For the text-containing cell, return its midpoint in [x, y] coordinate format. 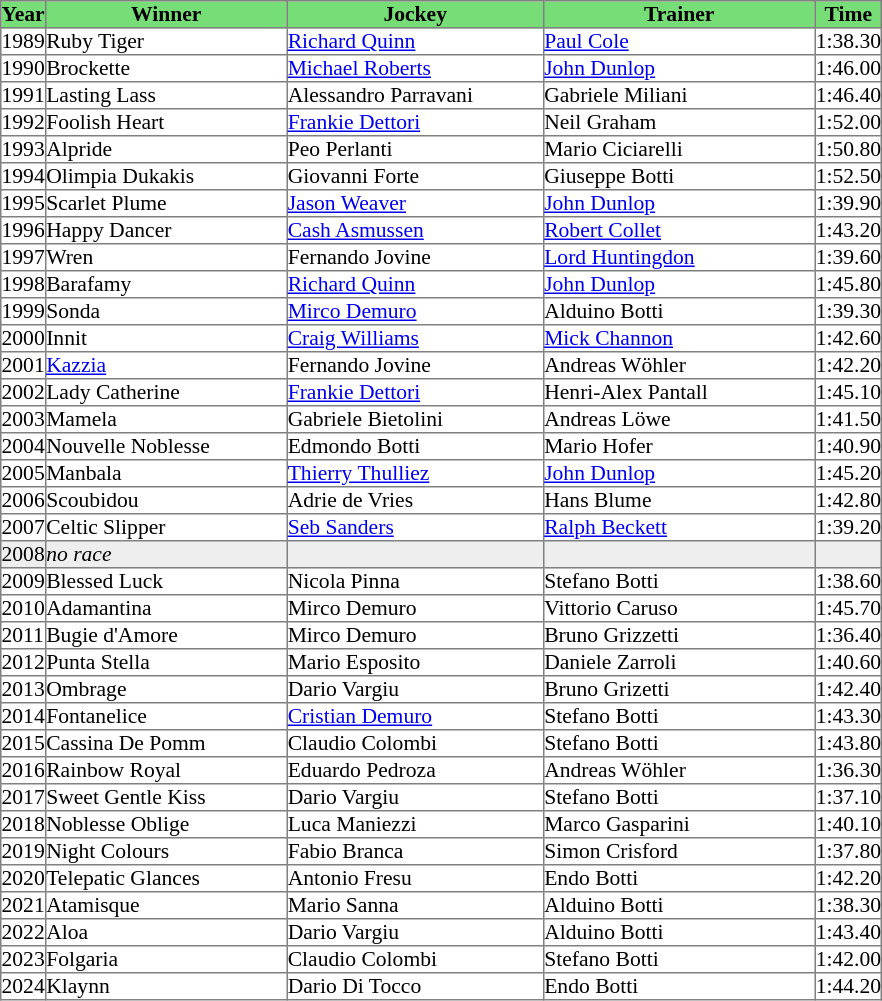
Lasting Lass [166, 96]
1:42.00 [848, 960]
Seb Sanders [415, 528]
Daniele Zarroli [679, 662]
1:42.80 [848, 500]
1:50.80 [848, 150]
2004 [24, 446]
Henri-Alex Pantall [679, 392]
2002 [24, 392]
2019 [24, 852]
1:36.30 [848, 770]
Alpride [166, 150]
1:45.80 [848, 284]
2012 [24, 662]
Cassina De Pomm [166, 744]
1989 [24, 42]
Jason Weaver [415, 204]
1:52.00 [848, 122]
2000 [24, 338]
Klaynn [166, 986]
Bruno Grizetti [679, 690]
Trainer [679, 14]
Cristian Demuro [415, 716]
1:36.40 [848, 636]
Wren [166, 258]
Paul Cole [679, 42]
1996 [24, 230]
Giuseppe Botti [679, 176]
Robert Collet [679, 230]
Gabriele Miliani [679, 96]
1:45.20 [848, 474]
1:43.20 [848, 230]
Nicola Pinna [415, 582]
2024 [24, 986]
2023 [24, 960]
1:37.10 [848, 798]
1:52.50 [848, 176]
Bruno Grizzetti [679, 636]
1:37.80 [848, 852]
1991 [24, 96]
Aloa [166, 932]
Manbala [166, 474]
Adrie de Vries [415, 500]
2005 [24, 474]
2021 [24, 906]
2001 [24, 366]
1:46.00 [848, 68]
1994 [24, 176]
Noblesse Oblige [166, 824]
1:45.10 [848, 392]
Mario Sanna [415, 906]
1990 [24, 68]
2006 [24, 500]
1:40.60 [848, 662]
Brockette [166, 68]
1993 [24, 150]
1997 [24, 258]
Jockey [415, 14]
Olimpia Dukakis [166, 176]
Mick Channon [679, 338]
Rainbow Royal [166, 770]
Night Colours [166, 852]
Cash Asmussen [415, 230]
Mario Ciciarelli [679, 150]
1995 [24, 204]
2022 [24, 932]
Year [24, 14]
1:42.60 [848, 338]
Simon Crisford [679, 852]
1:44.20 [848, 986]
Nouvelle Noblesse [166, 446]
Andreas Löwe [679, 420]
1:42.40 [848, 690]
Giovanni Forte [415, 176]
1999 [24, 312]
Alessandro Parravani [415, 96]
Adamantina [166, 608]
1:39.30 [848, 312]
1:39.90 [848, 204]
Mario Hofer [679, 446]
Thierry Thulliez [415, 474]
Luca Maniezzi [415, 824]
Folgaria [166, 960]
Scarlet Plume [166, 204]
Ruby Tiger [166, 42]
Telepatic Glances [166, 878]
2018 [24, 824]
Blessed Luck [166, 582]
1:40.10 [848, 824]
Peo Perlanti [415, 150]
1:39.60 [848, 258]
Atamisque [166, 906]
Bugie d'Amore [166, 636]
Fontanelice [166, 716]
2013 [24, 690]
2015 [24, 744]
1:41.50 [848, 420]
Innit [166, 338]
Antonio Fresu [415, 878]
Marco Gasparini [679, 824]
Ombrage [166, 690]
Barafamy [166, 284]
2009 [24, 582]
1:43.80 [848, 744]
2011 [24, 636]
Time [848, 14]
1:40.90 [848, 446]
Neil Graham [679, 122]
Celtic Slipper [166, 528]
no race [166, 554]
2007 [24, 528]
Eduardo Pedroza [415, 770]
Gabriele Bietolini [415, 420]
2014 [24, 716]
Sweet Gentle Kiss [166, 798]
Foolish Heart [166, 122]
Vittorio Caruso [679, 608]
Craig Williams [415, 338]
Mario Esposito [415, 662]
1:39.20 [848, 528]
2003 [24, 420]
Lord Huntingdon [679, 258]
Kazzia [166, 366]
Hans Blume [679, 500]
Mamela [166, 420]
1:38.60 [848, 582]
1:43.40 [848, 932]
Michael Roberts [415, 68]
2016 [24, 770]
1:46.40 [848, 96]
2010 [24, 608]
1992 [24, 122]
1998 [24, 284]
Scoubidou [166, 500]
Punta Stella [166, 662]
1:45.70 [848, 608]
Edmondo Botti [415, 446]
Happy Dancer [166, 230]
Lady Catherine [166, 392]
Sonda [166, 312]
Ralph Beckett [679, 528]
2020 [24, 878]
2008 [24, 554]
Winner [166, 14]
Dario Di Tocco [415, 986]
1:43.30 [848, 716]
2017 [24, 798]
Fabio Branca [415, 852]
